Determine the [X, Y] coordinate at the center of the cell enclosing the given text.  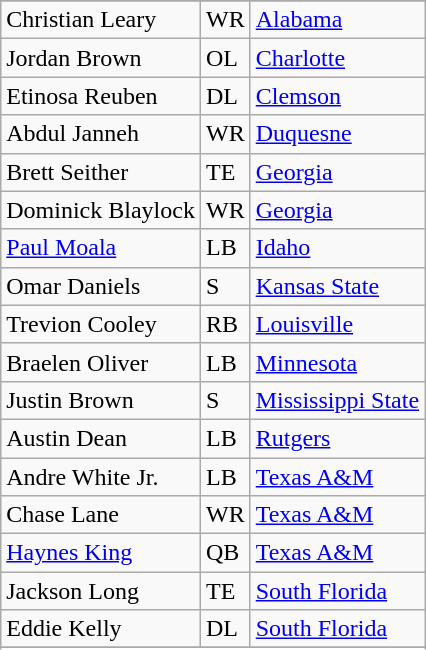
Jordan Brown [101, 58]
Abdul Janneh [101, 134]
Trevion Cooley [101, 324]
Brett Seither [101, 172]
Kansas State [337, 286]
Duquesne [337, 134]
Mississippi State [337, 400]
Jackson Long [101, 591]
Idaho [337, 248]
Christian Leary [101, 20]
Omar Daniels [101, 286]
Chase Lane [101, 515]
Paul Moala [101, 248]
Rutgers [337, 438]
Austin Dean [101, 438]
Eddie Kelly [101, 629]
Braelen Oliver [101, 362]
Clemson [337, 96]
OL [225, 58]
Louisville [337, 324]
Haynes King [101, 553]
Alabama [337, 20]
Minnesota [337, 362]
Charlotte [337, 58]
Dominick Blaylock [101, 210]
QB [225, 553]
Justin Brown [101, 400]
Etinosa Reuben [101, 96]
Andre White Jr. [101, 477]
RB [225, 324]
